Find where the given text appears and provide that cell's center as (x, y) coordinate. 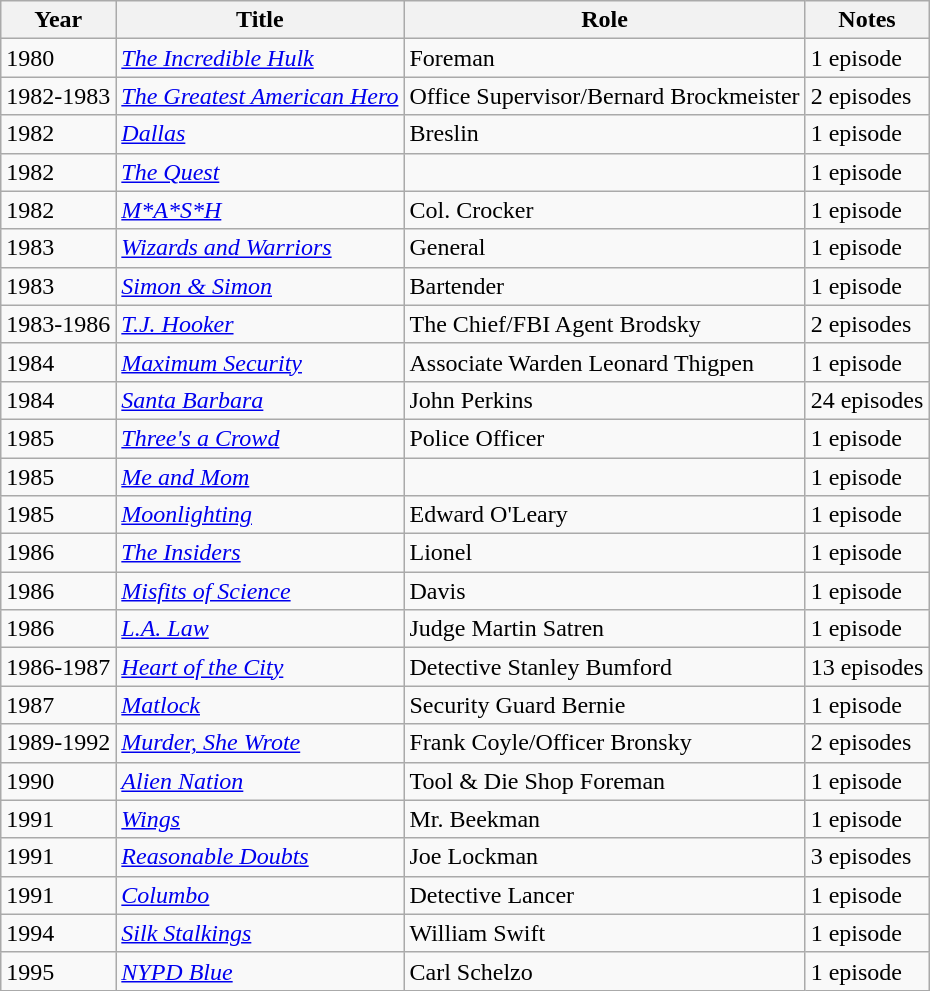
Mr. Beekman (604, 819)
General (604, 248)
Moonlighting (260, 515)
Security Guard Bernie (604, 705)
Breslin (604, 134)
Dallas (260, 134)
The Incredible Hulk (260, 58)
Judge Martin Satren (604, 629)
Notes (867, 20)
1994 (58, 933)
Carl Schelzo (604, 971)
Wizards and Warriors (260, 248)
Office Supervisor/Bernard Brockmeister (604, 96)
1990 (58, 781)
Associate Warden Leonard Thigpen (604, 362)
Three's a Crowd (260, 438)
Year (58, 20)
Police Officer (604, 438)
Role (604, 20)
Murder, She Wrote (260, 743)
Frank Coyle/Officer Bronsky (604, 743)
1989-1992 (58, 743)
Col. Crocker (604, 210)
William Swift (604, 933)
Wings (260, 819)
NYPD Blue (260, 971)
Misfits of Science (260, 591)
3 episodes (867, 857)
Foreman (604, 58)
Bartender (604, 286)
Alien Nation (260, 781)
Davis (604, 591)
Heart of the City (260, 667)
1980 (58, 58)
1986-1987 (58, 667)
Reasonable Doubts (260, 857)
Edward O'Leary (604, 515)
Lionel (604, 553)
M*A*S*H (260, 210)
Detective Lancer (604, 895)
13 episodes (867, 667)
Title (260, 20)
The Quest (260, 172)
Simon & Simon (260, 286)
T.J. Hooker (260, 324)
24 episodes (867, 400)
Detective Stanley Bumford (604, 667)
Columbo (260, 895)
Santa Barbara (260, 400)
John Perkins (604, 400)
The Insiders (260, 553)
Me and Mom (260, 477)
Matlock (260, 705)
Maximum Security (260, 362)
1995 (58, 971)
Joe Lockman (604, 857)
Silk Stalkings (260, 933)
Tool & Die Shop Foreman (604, 781)
The Chief/FBI Agent Brodsky (604, 324)
L.A. Law (260, 629)
1983-1986 (58, 324)
The Greatest American Hero (260, 96)
1982-1983 (58, 96)
1987 (58, 705)
